Provide the [x, y] coordinate of the cell's center where the given text is located.  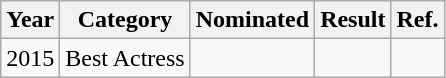
Result [353, 20]
Year [30, 20]
2015 [30, 58]
Best Actress [125, 58]
Ref. [418, 20]
Category [125, 20]
Nominated [252, 20]
